Return [X, Y] of the center of cell containing provided text 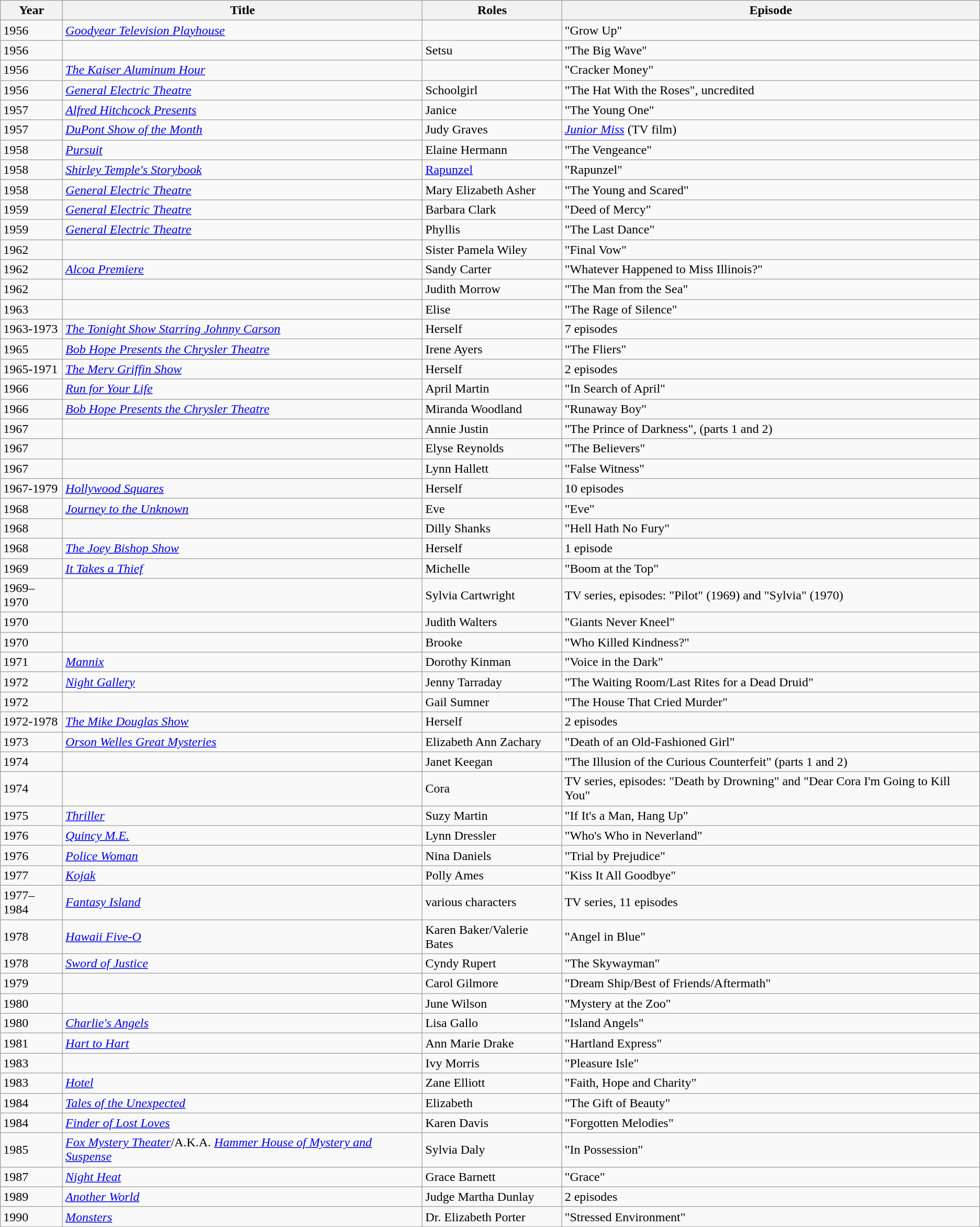
Judith Morrow [492, 289]
1989 [31, 1197]
"Hell Hath No Fury" [771, 528]
Hollywood Squares [243, 488]
Run for Your Life [243, 389]
Mannix [243, 662]
Kojak [243, 875]
The Tonight Show Starring Johnny Carson [243, 329]
Karen Baker/Valerie Bates [492, 936]
Miranda Woodland [492, 409]
"Stressed Environment" [771, 1217]
Brooke [492, 642]
Dr. Elizabeth Porter [492, 1217]
Alcoa Premiere [243, 270]
Michelle [492, 568]
Charlie's Angels [243, 1023]
Thriller [243, 816]
"Final Vow" [771, 250]
Judge Martha Dunlay [492, 1197]
Orson Welles Great Mysteries [243, 742]
1969–1970 [31, 596]
1987 [31, 1177]
Jenny Tarraday [492, 682]
1985 [31, 1150]
Schoolgirl [492, 90]
1965-1971 [31, 369]
1977 [31, 875]
"Rapunzel" [771, 170]
Elaine Hermann [492, 150]
Another World [243, 1197]
Elyse Reynolds [492, 449]
Mary Elizabeth Asher [492, 189]
"Angel in Blue" [771, 936]
Sylvia Daly [492, 1150]
Karen Davis [492, 1123]
Janet Keegan [492, 762]
Goodyear Television Playhouse [243, 30]
Police Woman [243, 855]
TV series, episodes: "Death by Drowning" and "Dear Cora I'm Going to Kill You" [771, 788]
"The Young and Scared" [771, 189]
Hart to Hart [243, 1043]
"Kiss It All Goodbye" [771, 875]
Nina Daniels [492, 855]
Monsters [243, 1217]
"The Gift of Beauty" [771, 1103]
"Grow Up" [771, 30]
"Giants Never Kneel" [771, 622]
"The Prince of Darkness", (parts 1 and 2) [771, 429]
Eve [492, 508]
"The Young One" [771, 110]
Irene Ayers [492, 349]
Shirley Temple's Storybook [243, 170]
"Who's Who in Neverland" [771, 835]
1975 [31, 816]
"The Last Dance" [771, 229]
"The Illusion of the Curious Counterfeit" (parts 1 and 2) [771, 762]
1979 [31, 984]
Journey to the Unknown [243, 508]
Ann Marie Drake [492, 1043]
"If It's a Man, Hang Up" [771, 816]
Annie Justin [492, 429]
1965 [31, 349]
Sylvia Cartwright [492, 596]
Barbara Clark [492, 209]
1963 [31, 309]
April Martin [492, 389]
"Voice in the Dark" [771, 662]
Tales of the Unexpected [243, 1103]
Fox Mystery Theater/A.K.A. Hammer House of Mystery and Suspense [243, 1150]
1971 [31, 662]
"Dream Ship/Best of Friends/Aftermath" [771, 984]
1972-1978 [31, 722]
"The Fliers" [771, 349]
1967-1979 [31, 488]
7 episodes [771, 329]
The Kaiser Aluminum Hour [243, 70]
Lynn Hallett [492, 469]
"Hartland Express" [771, 1043]
"The Believers" [771, 449]
The Joey Bishop Show [243, 548]
Sister Pamela Wiley [492, 250]
"The Hat With the Roses", uncredited [771, 90]
Elise [492, 309]
10 episodes [771, 488]
Setsu [492, 50]
The Merv Griffin Show [243, 369]
"Eve" [771, 508]
"In Search of April" [771, 389]
Year [31, 10]
Phyllis [492, 229]
"Trial by Prejudice" [771, 855]
TV series, 11 episodes [771, 902]
Cyndy Rupert [492, 964]
Rapunzel [492, 170]
"Pleasure Isle" [771, 1063]
Zane Elliott [492, 1083]
Lynn Dressler [492, 835]
1 episode [771, 548]
Night Gallery [243, 682]
Quincy M.E. [243, 835]
various characters [492, 902]
"Faith, Hope and Charity" [771, 1083]
Sandy Carter [492, 270]
Suzy Martin [492, 816]
"Island Angels" [771, 1023]
"Whatever Happened to Miss Illinois?" [771, 270]
1981 [31, 1043]
Ivy Morris [492, 1063]
Carol Gilmore [492, 984]
Episode [771, 10]
June Wilson [492, 1003]
"The Man from the Sea" [771, 289]
"The House That Cried Murder" [771, 702]
Sword of Justice [243, 964]
"The Big Wave" [771, 50]
DuPont Show of the Month [243, 130]
Polly Ames [492, 875]
"The Skywayman" [771, 964]
Judy Graves [492, 130]
Dilly Shanks [492, 528]
Gail Sumner [492, 702]
Elizabeth [492, 1103]
"The Rage of Silence" [771, 309]
Dorothy Kinman [492, 662]
Lisa Gallo [492, 1023]
"The Vengeance" [771, 150]
1977–1984 [31, 902]
Title [243, 10]
1969 [31, 568]
"Deed of Mercy" [771, 209]
Finder of Lost Loves [243, 1123]
"The Waiting Room/Last Rites for a Dead Druid" [771, 682]
1973 [31, 742]
"Cracker Money" [771, 70]
"Death of an Old-Fashioned Girl" [771, 742]
"False Witness" [771, 469]
"Boom at the Top" [771, 568]
The Mike Douglas Show [243, 722]
1990 [31, 1217]
TV series, episodes: "Pilot" (1969) and "Sylvia" (1970) [771, 596]
Hawaii Five-O [243, 936]
Judith Walters [492, 622]
"Who Killed Kindness?" [771, 642]
Janice [492, 110]
Night Heat [243, 1177]
1963-1973 [31, 329]
"Runaway Boy" [771, 409]
"Forgotten Melodies" [771, 1123]
Alfred Hitchcock Presents [243, 110]
Grace Barnett [492, 1177]
Elizabeth Ann Zachary [492, 742]
Fantasy Island [243, 902]
Cora [492, 788]
"Mystery at the Zoo" [771, 1003]
Hotel [243, 1083]
"Grace" [771, 1177]
Pursuit [243, 150]
It Takes a Thief [243, 568]
Roles [492, 10]
Junior Miss (TV film) [771, 130]
"In Possession" [771, 1150]
